Capture the cell that displays the provided text and extract its [X, Y] central coordinate. 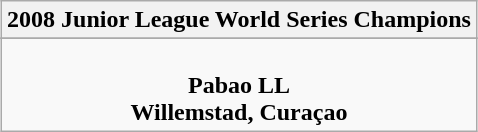
Pabao LLWillemstad, Curaçao [240, 85]
2008 Junior League World Series Champions [240, 20]
